Detect which cell encompasses the target text, then output its (X, Y) center coordinate. 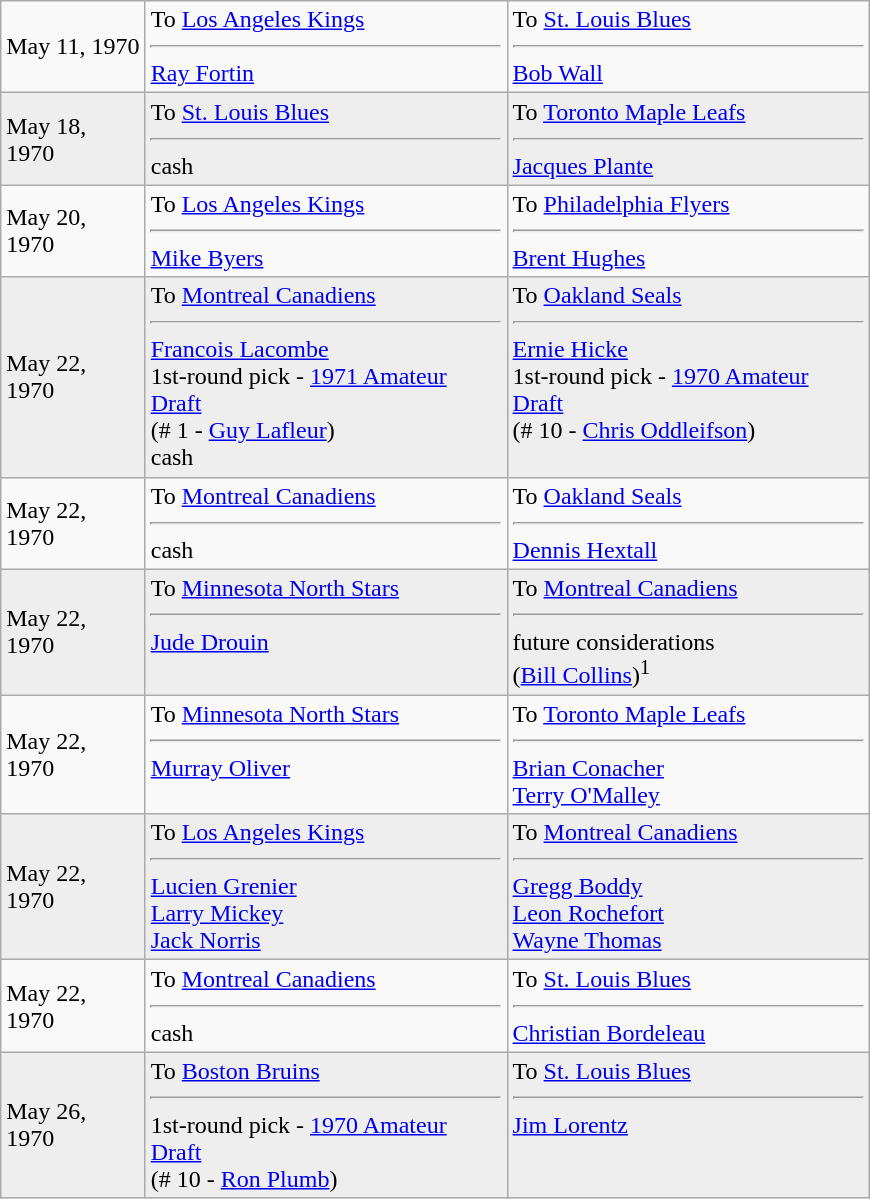
To Los Angeles KingsLucien GrenierLarry MickeyJack Norris (326, 887)
To Montreal Canadiensfuture considerations(Bill Collins)1 (688, 632)
To Toronto Maple LeafsBrian ConacherTerry O'Malley (688, 754)
To St. Louis BluesChristian Bordeleau (688, 1006)
To Toronto Maple LeafsJacques Plante (688, 139)
To Los Angeles KingsMike Byers (326, 231)
May 26, 1970 (73, 1125)
To St. Louis BluesBob Wall (688, 47)
May 11, 1970 (73, 47)
To Philadelphia FlyersBrent Hughes (688, 231)
To Boston Bruins1st-round pick - 1970 Amateur Draft(# 10 - Ron Plumb) (326, 1125)
To Minnesota North StarsJude Drouin (326, 632)
To Los Angeles KingsRay Fortin (326, 47)
To Oakland SealsErnie Hicke1st-round pick - 1970 Amateur Draft(# 10 - Chris Oddleifson) (688, 377)
To Minnesota North StarsMurray Oliver (326, 754)
To Montreal CanadiensGregg BoddyLeon RochefortWayne Thomas (688, 887)
To St. Louis Bluescash (326, 139)
To Oakland SealsDennis Hextall (688, 523)
To St. Louis BluesJim Lorentz (688, 1125)
To Montreal CanadiensFrancois Lacombe1st-round pick - 1971 Amateur Draft(# 1 - Guy Lafleur)cash (326, 377)
May 18, 1970 (73, 139)
May 20, 1970 (73, 231)
